Capture the cell that displays the provided text and extract its [x, y] central coordinate. 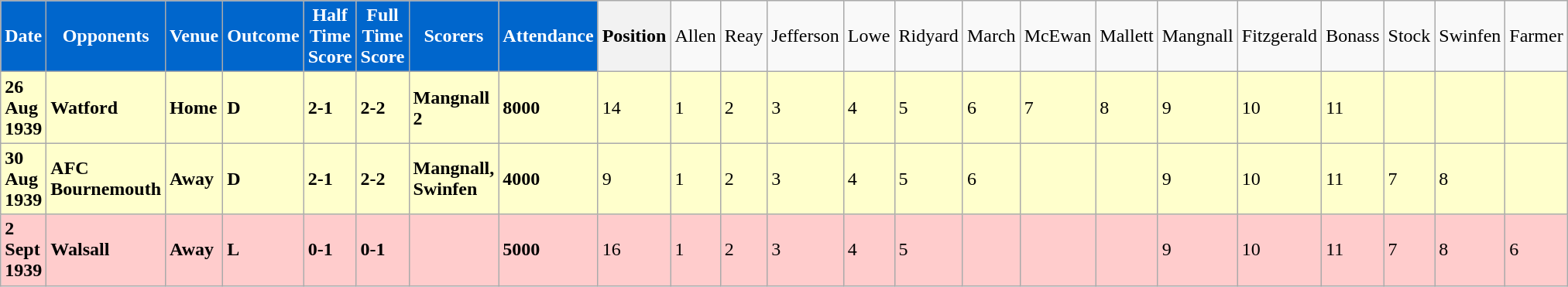
8000 [548, 108]
Bonass [1353, 36]
Lowe [869, 36]
Venue [194, 36]
Position [634, 36]
16 [634, 250]
Farmer [1536, 36]
4000 [548, 179]
Reay [743, 36]
March [991, 36]
Attendance [548, 36]
Walsall [106, 250]
30 Aug 1939 [23, 179]
Opponents [106, 36]
Scorers [454, 36]
L [263, 250]
McEwan [1058, 36]
Ridyard [928, 36]
Fitzgerald [1279, 36]
AFC Bournemouth [106, 179]
Mallett [1127, 36]
2 Sept 1939 [23, 250]
Outcome [263, 36]
Allen [695, 36]
Mangnall 2 [454, 108]
Swinfen [1470, 36]
Mangnall [1197, 36]
26 Aug 1939 [23, 108]
Half Time Score [330, 36]
5000 [548, 250]
Stock [1409, 36]
Watford [106, 108]
14 [634, 108]
Full Time Score [383, 36]
Jefferson [805, 36]
Home [194, 108]
Date [23, 36]
Mangnall, Swinfen [454, 179]
